Extract the (X, Y) coordinate from the center of the cell holding the provided text.  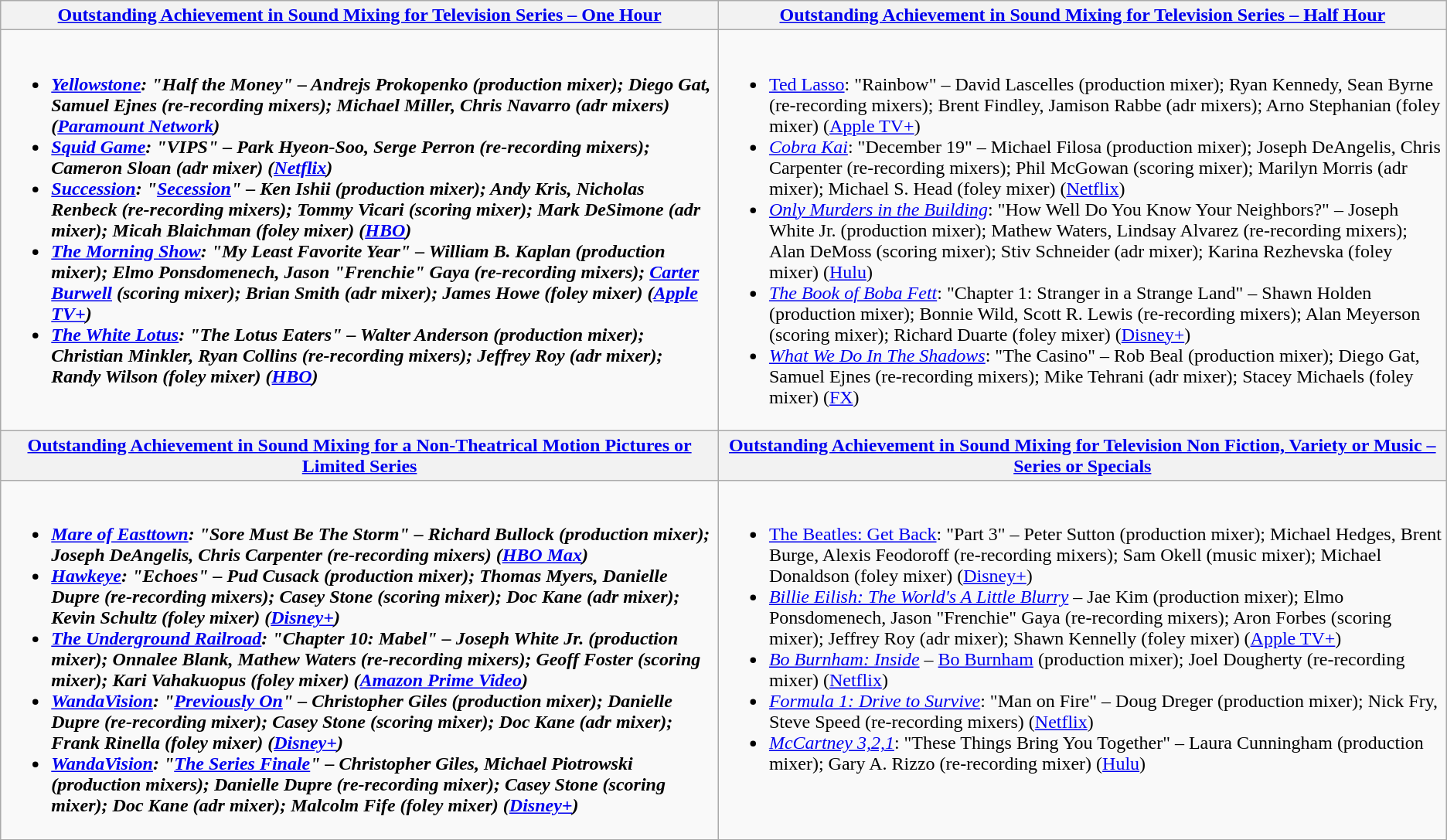
Outstanding Achievement in Sound Mixing for Television Series – Half Hour (1082, 15)
Outstanding Achievement in Sound Mixing for Television Non Fiction, Variety or Music – Series or Specials (1082, 456)
Outstanding Achievement in Sound Mixing for Television Series – One Hour (360, 15)
Outstanding Achievement in Sound Mixing for a Non-Theatrical Motion Pictures or Limited Series (360, 456)
